Return [X, Y] of the center of cell containing provided text 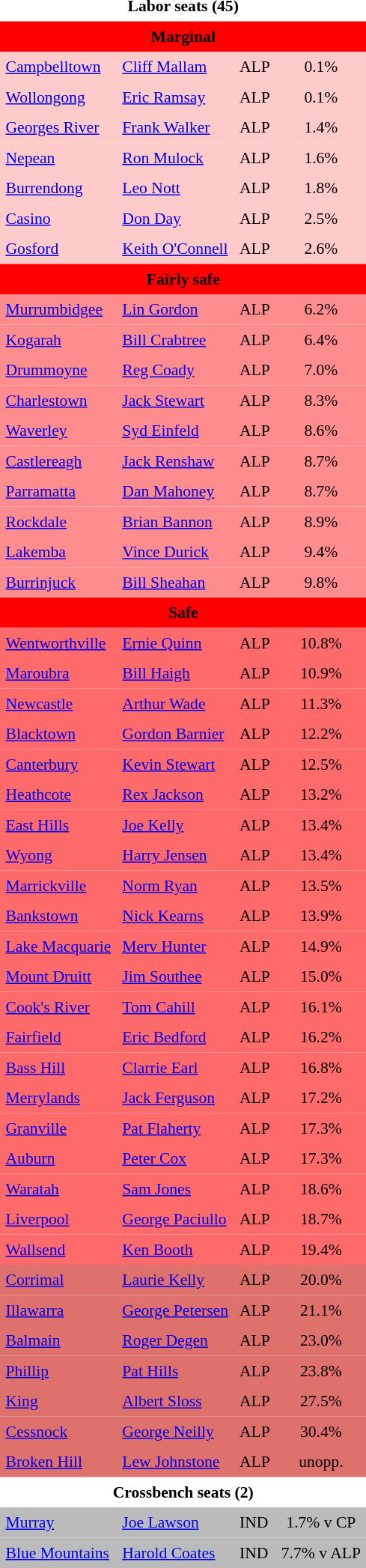
Lew Johnstone [175, 1462]
Roger Degen [175, 1340]
Burrinjuck [58, 582]
Charlestown [58, 400]
Norm Ryan [175, 885]
Frank Walker [175, 127]
Wyong [58, 855]
Safe [183, 613]
Marrickville [58, 885]
Canterbury [58, 764]
Drummoyne [58, 370]
6.4% [320, 339]
Rex Jackson [175, 794]
Tom Cahill [175, 1006]
17.2% [320, 1098]
Sam Jones [175, 1188]
Illawarra [58, 1310]
Reg Coady [175, 370]
Vince Durick [175, 552]
George Petersen [175, 1310]
16.1% [320, 1006]
Murray [58, 1522]
Cliff Mallam [175, 67]
Peter Cox [175, 1158]
Phillip [58, 1370]
Keith O'Connell [175, 249]
Albert Sloss [175, 1401]
Jack Ferguson [175, 1098]
10.9% [320, 673]
Bass Hill [58, 1067]
1.6% [320, 157]
Gosford [58, 249]
Arthur Wade [175, 703]
Auburn [58, 1158]
Eric Ramsay [175, 97]
Bill Haigh [175, 673]
7.0% [320, 370]
Eric Bedford [175, 1037]
Dan Mahoney [175, 491]
Joe Lawson [175, 1522]
Wollongong [58, 97]
Maroubra [58, 673]
Campbelltown [58, 67]
12.5% [320, 764]
Merv Hunter [175, 946]
19.4% [320, 1249]
Lakemba [58, 552]
16.8% [320, 1067]
2.6% [320, 249]
8.3% [320, 400]
George Neilly [175, 1431]
18.7% [320, 1219]
27.5% [320, 1401]
16.2% [320, 1037]
Leo Nott [175, 188]
Merrylands [58, 1098]
Waratah [58, 1188]
11.3% [320, 703]
12.2% [320, 734]
Cessnock [58, 1431]
East Hills [58, 824]
Rockdale [58, 521]
Harold Coates [175, 1552]
Brian Bannon [175, 521]
Kevin Stewart [175, 764]
Jack Stewart [175, 400]
1.4% [320, 127]
8.9% [320, 521]
Parramatta [58, 491]
Wallsend [58, 1249]
Clarrie Earl [175, 1067]
Casino [58, 218]
30.4% [320, 1431]
Joe Kelly [175, 824]
Syd Einfeld [175, 431]
14.9% [320, 946]
20.0% [320, 1280]
King [58, 1401]
9.4% [320, 552]
Lake Macquarie [58, 946]
Waverley [58, 431]
Burrendong [58, 188]
Gordon Barnier [175, 734]
Don Day [175, 218]
Fairfield [58, 1037]
Jim Southee [175, 976]
Jack Renshaw [175, 461]
7.7% v ALP [320, 1552]
Newcastle [58, 703]
Bill Crabtree [175, 339]
Lin Gordon [175, 309]
Broken Hill [58, 1462]
Liverpool [58, 1219]
Nick Kearns [175, 916]
2.5% [320, 218]
13.2% [320, 794]
Cook's River [58, 1006]
Blue Mountains [58, 1552]
Ernie Quinn [175, 642]
8.6% [320, 431]
Harry Jensen [175, 855]
unopp. [320, 1462]
Crossbench seats (2) [183, 1492]
Fairly safe [183, 279]
Castlereagh [58, 461]
21.1% [320, 1310]
18.6% [320, 1188]
Heathcote [58, 794]
23.8% [320, 1370]
13.9% [320, 916]
Pat Hills [175, 1370]
6.2% [320, 309]
Murrumbidgee [58, 309]
13.5% [320, 885]
Georges River [58, 127]
9.8% [320, 582]
Blacktown [58, 734]
Mount Druitt [58, 976]
Ken Booth [175, 1249]
Kogarah [58, 339]
Corrimal [58, 1280]
Bankstown [58, 916]
15.0% [320, 976]
Wentworthville [58, 642]
George Paciullo [175, 1219]
Nepean [58, 157]
Pat Flaherty [175, 1128]
Ron Mulock [175, 157]
1.7% v CP [320, 1522]
Marginal [183, 36]
Laurie Kelly [175, 1280]
Granville [58, 1128]
Bill Sheahan [175, 582]
1.8% [320, 188]
Balmain [58, 1340]
23.0% [320, 1340]
10.8% [320, 642]
